Search for the cell housing the specified text and yield its [x, y] center coordinate. 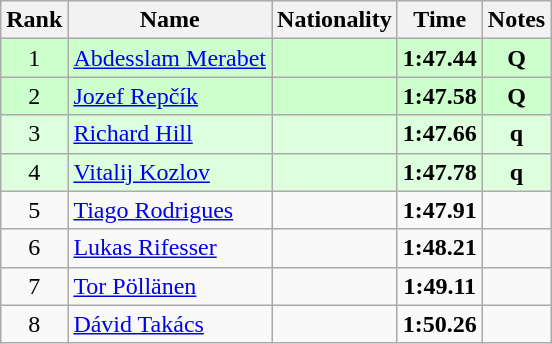
Tiago Rodrigues [170, 210]
1:47.78 [440, 172]
Richard Hill [170, 134]
2 [34, 96]
1:47.66 [440, 134]
Time [440, 20]
Nationality [335, 20]
Notes [516, 20]
1:48.21 [440, 248]
Abdesslam Merabet [170, 58]
1:50.26 [440, 324]
Lukas Rifesser [170, 248]
Vitalij Kozlov [170, 172]
1:49.11 [440, 286]
1:47.91 [440, 210]
8 [34, 324]
3 [34, 134]
6 [34, 248]
1:47.44 [440, 58]
1 [34, 58]
4 [34, 172]
Dávid Takács [170, 324]
Jozef Repčík [170, 96]
Tor Pöllänen [170, 286]
Name [170, 20]
1:47.58 [440, 96]
7 [34, 286]
Rank [34, 20]
5 [34, 210]
